Capture the cell that displays the provided text and extract its (x, y) central coordinate. 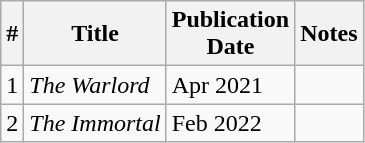
1 (12, 85)
The Warlord (95, 85)
Title (95, 34)
The Immortal (95, 123)
# (12, 34)
Notes (329, 34)
PublicationDate (230, 34)
Apr 2021 (230, 85)
2 (12, 123)
Feb 2022 (230, 123)
